Search for the cell housing the specified text and yield its [x, y] center coordinate. 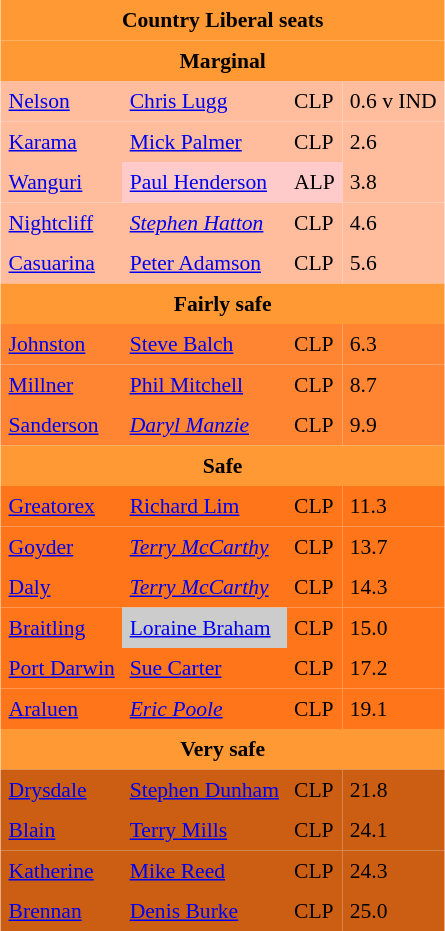
25.0 [393, 911]
Drysdale [62, 789]
Mick Palmer [204, 141]
Mike Reed [204, 870]
0.6 v IND [393, 101]
Country Liberal seats [222, 20]
Daly [62, 587]
Greatorex [62, 506]
Terry Mills [204, 830]
Wanguri [62, 182]
Steve Balch [204, 344]
Marginal [222, 60]
Fairly safe [222, 303]
19.1 [393, 708]
Karama [62, 141]
Phil Mitchell [204, 384]
Sanderson [62, 425]
Goyder [62, 546]
Very safe [222, 749]
14.3 [393, 587]
24.1 [393, 830]
24.3 [393, 870]
Stephen Hatton [204, 222]
Blain [62, 830]
Araluen [62, 708]
8.7 [393, 384]
Braitling [62, 627]
Sue Carter [204, 668]
5.6 [393, 263]
Chris Lugg [204, 101]
11.3 [393, 506]
Millner [62, 384]
Safe [222, 465]
ALP [314, 182]
6.3 [393, 344]
13.7 [393, 546]
Nightcliff [62, 222]
Johnston [62, 344]
21.8 [393, 789]
Daryl Manzie [204, 425]
2.6 [393, 141]
9.9 [393, 425]
Port Darwin [62, 668]
Loraine Braham [204, 627]
4.6 [393, 222]
Nelson [62, 101]
Brennan [62, 911]
Denis Burke [204, 911]
17.2 [393, 668]
Peter Adamson [204, 263]
Eric Poole [204, 708]
Richard Lim [204, 506]
3.8 [393, 182]
Casuarina [62, 263]
15.0 [393, 627]
Stephen Dunham [204, 789]
Katherine [62, 870]
Paul Henderson [204, 182]
